Identify which cell holds the provided text, then report its [X, Y] central coordinate. 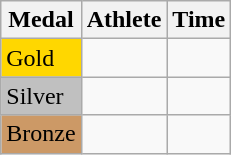
Time [199, 20]
Bronze [41, 134]
Gold [41, 58]
Silver [41, 96]
Medal [41, 20]
Athlete [124, 20]
